Pinpoint the cell where the given text exists, returning its (X, Y) midpoint coordinate. 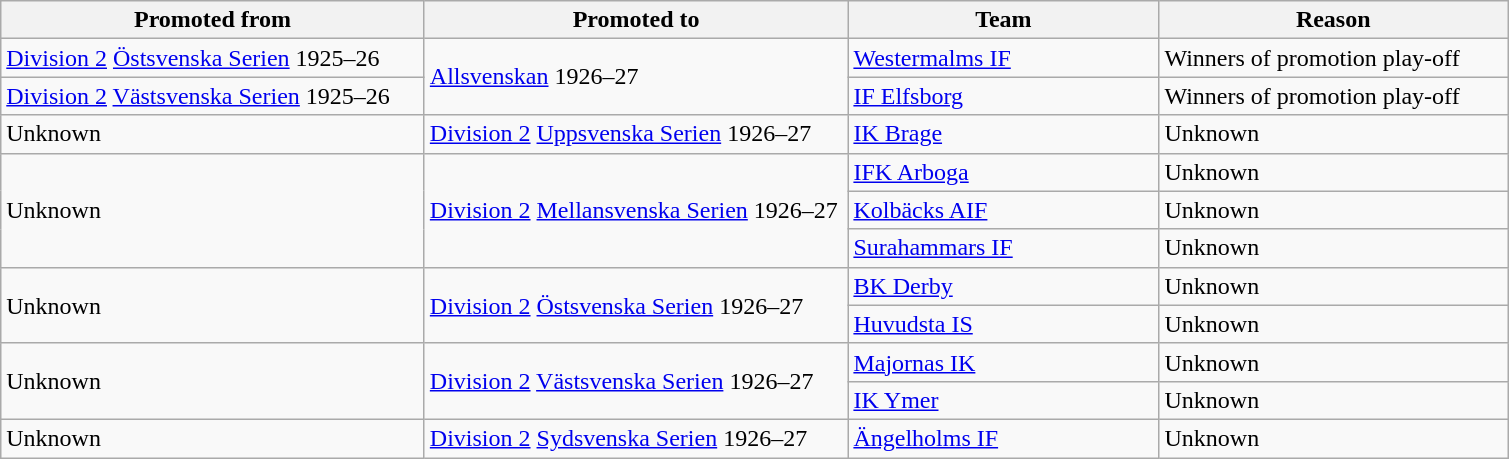
Division 2 Östsvenska Serien 1925–26 (213, 58)
Promoted from (213, 20)
Westermalms IF (1004, 58)
Allsvenskan 1926–27 (636, 77)
Team (1004, 20)
Surahammars IF (1004, 248)
Reason (1334, 20)
Promoted to (636, 20)
Division 2 Östsvenska Serien 1926–27 (636, 305)
Huvudsta IS (1004, 324)
IF Elfsborg (1004, 96)
IFK Arboga (1004, 172)
Division 2 Uppsvenska Serien 1926–27 (636, 134)
Kolbäcks AIF (1004, 210)
IK Brage (1004, 134)
BK Derby (1004, 286)
Ängelholms IF (1004, 438)
Division 2 Sydsvenska Serien 1926–27 (636, 438)
Division 2 Västsvenska Serien 1926–27 (636, 381)
IK Ymer (1004, 400)
Majornas IK (1004, 362)
Division 2 Västsvenska Serien 1925–26 (213, 96)
Division 2 Mellansvenska Serien 1926–27 (636, 210)
